Determine the [X, Y] coordinate at the center of the cell enclosing the given text.  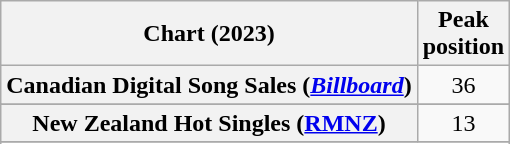
36 [463, 85]
New Zealand Hot Singles (RMNZ) [209, 123]
13 [463, 123]
Chart (2023) [209, 34]
Canadian Digital Song Sales (Billboard) [209, 85]
Peak position [463, 34]
